Output the (X, Y) coordinate of the center of the cell containing the given text.  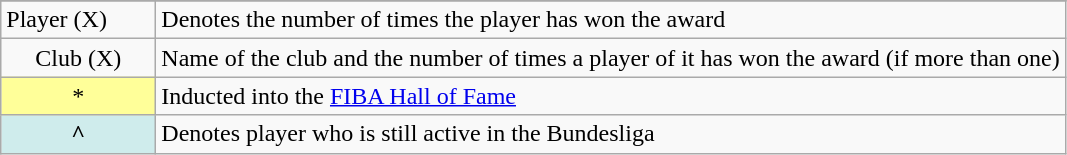
Player (X) (78, 20)
Name of the club and the number of times a player of it has won the award (if more than one) (610, 58)
Club (X) (78, 58)
^ (78, 134)
Denotes player who is still active in the Bundesliga (610, 134)
Inducted into the FIBA Hall of Fame (610, 96)
Denotes the number of times the player has won the award (610, 20)
* (78, 96)
